Locate the cell with the specified text and output its [X, Y] center coordinate. 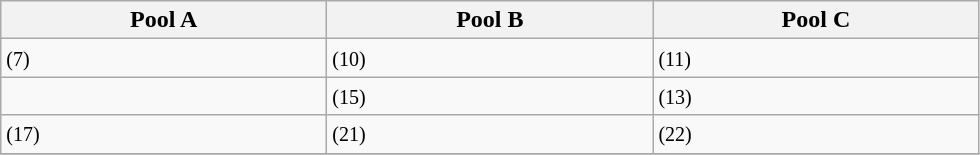
Pool C [816, 20]
(7) [164, 58]
Pool A [164, 20]
(15) [490, 96]
(11) [816, 58]
(10) [490, 58]
(21) [490, 134]
(22) [816, 134]
(13) [816, 96]
(17) [164, 134]
Pool B [490, 20]
